Scan for the cell matching the given text and deliver its [X, Y] coordinate at center. 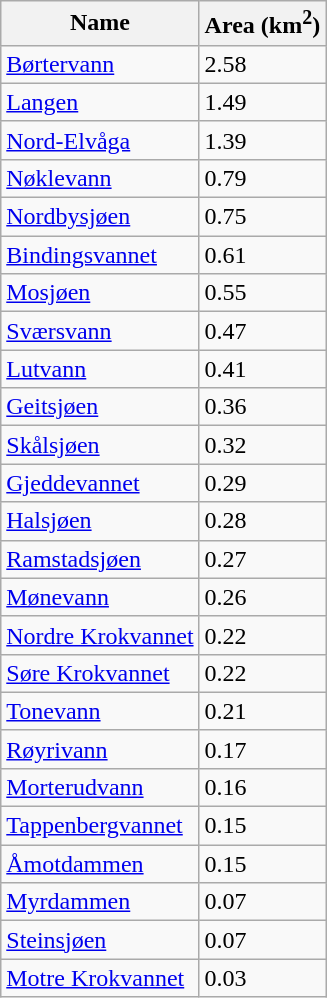
Lutvann [100, 369]
Bindingsvannet [100, 255]
0.41 [262, 369]
Morterudvann [100, 787]
Tonevann [100, 711]
Røyrivann [100, 749]
Mønevann [100, 597]
1.49 [262, 102]
Motre Krokvannet [100, 978]
Børtervann [100, 64]
Myrdammen [100, 902]
0.03 [262, 978]
Søre Krokvannet [100, 673]
0.16 [262, 787]
Area (km2) [262, 24]
Steinsjøen [100, 940]
0.79 [262, 178]
0.17 [262, 749]
Skålsjøen [100, 445]
0.27 [262, 559]
0.75 [262, 217]
0.55 [262, 293]
Geitsjøen [100, 407]
Mosjøen [100, 293]
Nordbysjøen [100, 217]
Ramstadsjøen [100, 559]
0.28 [262, 521]
0.21 [262, 711]
Sværsvann [100, 331]
Åmotdammen [100, 864]
0.36 [262, 407]
Halsjøen [100, 521]
1.39 [262, 140]
Langen [100, 102]
0.61 [262, 255]
0.32 [262, 445]
2.58 [262, 64]
Nord-Elvåga [100, 140]
Nordre Krokvannet [100, 635]
0.29 [262, 483]
0.47 [262, 331]
Gjeddevannet [100, 483]
Nøklevann [100, 178]
Name [100, 24]
Tappenbergvannet [100, 826]
0.26 [262, 597]
